Provide the (x, y) coordinate of the cell's center where the given text is located.  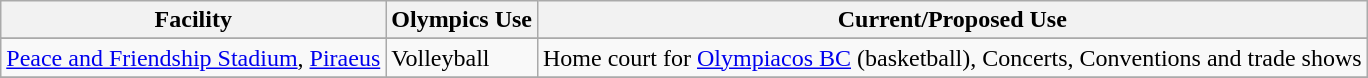
Olympics Use (462, 20)
Current/Proposed Use (952, 20)
Home court for Olympiacos BC (basketball), Concerts, Conventions and trade shows (952, 58)
Facility (194, 20)
Peace and Friendship Stadium, Piraeus (194, 58)
Volleyball (462, 58)
